Extract the [x, y] coordinate from the center of the cell holding the provided text.  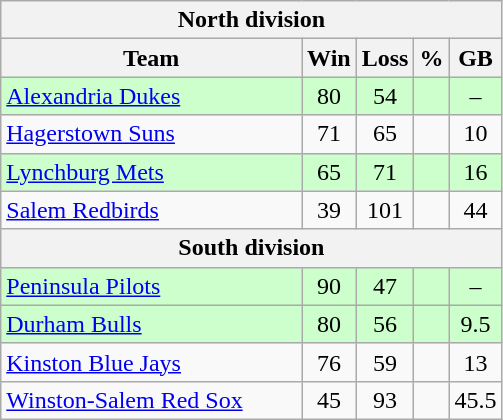
Kinston Blue Jays [152, 362]
16 [476, 172]
Durham Bulls [152, 324]
South division [252, 248]
Lynchburg Mets [152, 172]
Loss [385, 58]
Peninsula Pilots [152, 286]
59 [385, 362]
93 [385, 400]
North division [252, 20]
% [432, 58]
44 [476, 210]
76 [330, 362]
GB [476, 58]
39 [330, 210]
56 [385, 324]
Winston-Salem Red Sox [152, 400]
45.5 [476, 400]
Hagerstown Suns [152, 134]
47 [385, 286]
54 [385, 96]
101 [385, 210]
Team [152, 58]
90 [330, 286]
Win [330, 58]
9.5 [476, 324]
Alexandria Dukes [152, 96]
10 [476, 134]
Salem Redbirds [152, 210]
13 [476, 362]
45 [330, 400]
